Return (X, Y) of the center of cell containing provided text 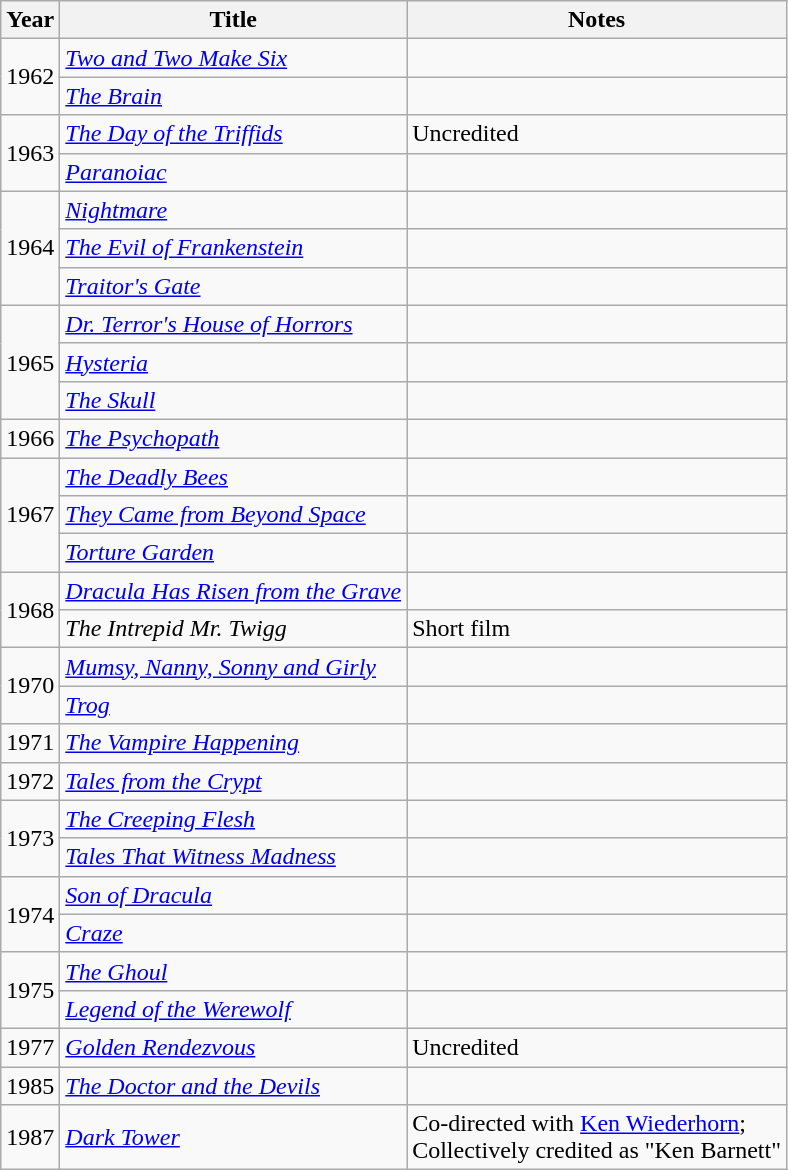
Notes (597, 20)
Hysteria (234, 362)
Nightmare (234, 210)
The Evil of Frankenstein (234, 248)
1968 (30, 610)
1967 (30, 515)
Tales That Witness Madness (234, 857)
Short film (597, 629)
Traitor's Gate (234, 286)
Dracula Has Risen from the Grave (234, 591)
Torture Garden (234, 553)
1987 (30, 1138)
Tales from the Crypt (234, 781)
1974 (30, 914)
The Brain (234, 96)
Craze (234, 933)
The Ghoul (234, 971)
Title (234, 20)
1977 (30, 1047)
The Creeping Flesh (234, 819)
The Doctor and the Devils (234, 1085)
Year (30, 20)
1963 (30, 153)
1973 (30, 838)
1965 (30, 362)
The Intrepid Mr. Twigg (234, 629)
Dark Tower (234, 1138)
Paranoiac (234, 172)
Two and Two Make Six (234, 58)
The Vampire Happening (234, 743)
1964 (30, 248)
Trog (234, 705)
1985 (30, 1085)
Golden Rendezvous (234, 1047)
Dr. Terror's House of Horrors (234, 324)
Legend of the Werewolf (234, 1009)
1966 (30, 438)
Son of Dracula (234, 895)
1972 (30, 781)
1970 (30, 686)
The Day of the Triffids (234, 134)
The Skull (234, 400)
They Came from Beyond Space (234, 515)
1962 (30, 77)
Mumsy, Nanny, Sonny and Girly (234, 667)
The Deadly Bees (234, 477)
1971 (30, 743)
Co-directed with Ken Wiederhorn;Collectively credited as "Ken Barnett" (597, 1138)
The Psychopath (234, 438)
1975 (30, 990)
